Locate the cell with the specified text and output its [X, Y] center coordinate. 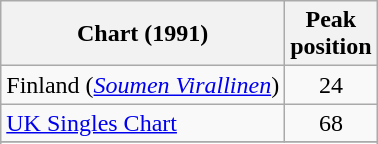
Finland (Soumen Virallinen) [143, 85]
24 [331, 85]
68 [331, 123]
Chart (1991) [143, 34]
UK Singles Chart [143, 123]
Peakposition [331, 34]
